Find where the given text appears and provide that cell's center as [X, Y] coordinate. 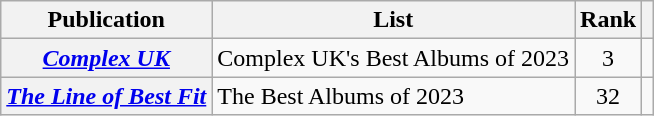
The Best Albums of 2023 [394, 96]
Rank [608, 20]
The Line of Best Fit [106, 96]
3 [608, 58]
Complex UK [106, 58]
Publication [106, 20]
List [394, 20]
Complex UK's Best Albums of 2023 [394, 58]
32 [608, 96]
